Return the [X, Y] coordinate for the center point of the cell that contains the specified text.  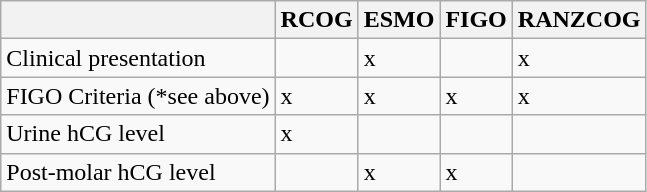
FIGO [476, 20]
Clinical presentation [138, 58]
Urine hCG level [138, 134]
RANZCOG [579, 20]
FIGO Criteria (*see above) [138, 96]
ESMO [399, 20]
Post-molar hCG level [138, 172]
RCOG [316, 20]
